Return [X, Y] of the center of cell containing provided text 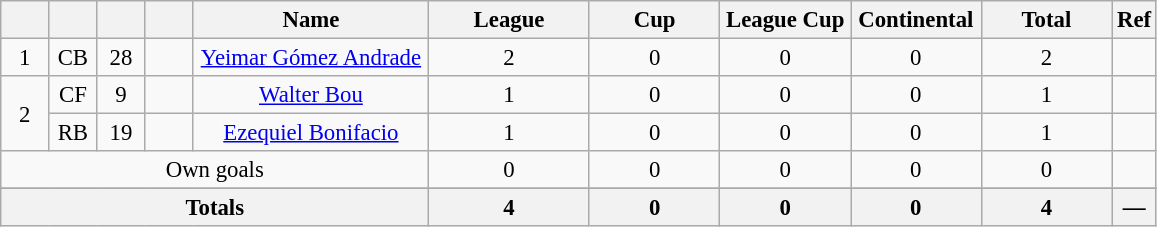
Ezequiel Bonifacio [311, 133]
9 [121, 95]
Walter Bou [311, 95]
RB [73, 133]
28 [121, 58]
Total [1046, 20]
— [1134, 208]
19 [121, 133]
CF [73, 95]
Ref [1134, 20]
CB [73, 58]
Own goals [215, 170]
Cup [654, 20]
Yeimar Gómez Andrade [311, 58]
Continental [916, 20]
League Cup [786, 20]
League [510, 20]
Name [311, 20]
Totals [215, 208]
